Detect which cell encompasses the target text, then output its (X, Y) center coordinate. 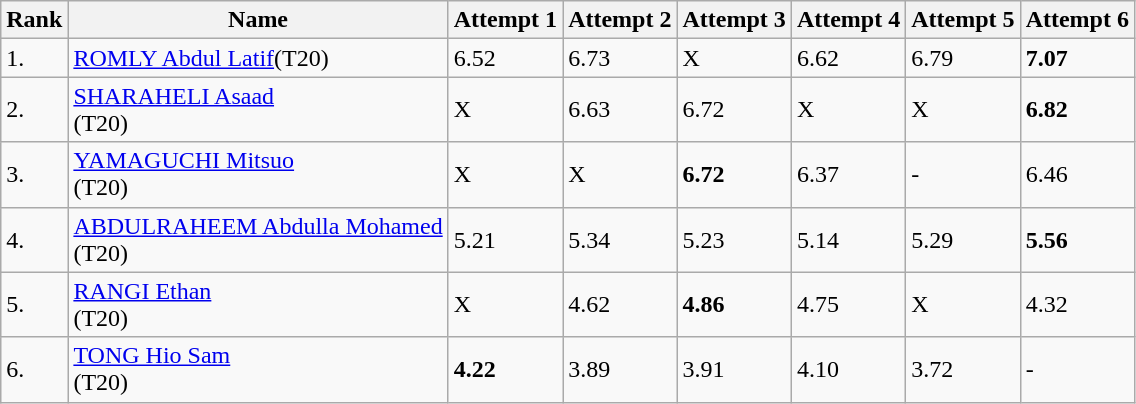
Attempt 3 (734, 20)
6. (34, 370)
6.62 (848, 58)
YAMAGUCHI Mitsuo(T20) (258, 174)
3.91 (734, 370)
RANGI Ethan(T20) (258, 304)
4.62 (620, 304)
ABDULRAHEEM Abdulla Mohamed(T20) (258, 240)
4.32 (1077, 304)
6.73 (620, 58)
Attempt 2 (620, 20)
4.75 (848, 304)
Attempt 6 (1077, 20)
1. (34, 58)
4.86 (734, 304)
5.23 (734, 240)
6.82 (1077, 110)
6.63 (620, 110)
5.56 (1077, 240)
5.29 (963, 240)
Attempt 4 (848, 20)
6.79 (963, 58)
4. (34, 240)
5.34 (620, 240)
6.37 (848, 174)
6.46 (1077, 174)
Attempt 1 (505, 20)
TONG Hio Sam(T20) (258, 370)
5.21 (505, 240)
SHARAHELI Asaad(T20) (258, 110)
2. (34, 110)
ROMLY Abdul Latif(T20) (258, 58)
3.72 (963, 370)
4.22 (505, 370)
5. (34, 304)
6.52 (505, 58)
4.10 (848, 370)
Attempt 5 (963, 20)
5.14 (848, 240)
7.07 (1077, 58)
3. (34, 174)
Name (258, 20)
3.89 (620, 370)
Rank (34, 20)
